Search for the cell housing the specified text and yield its (X, Y) center coordinate. 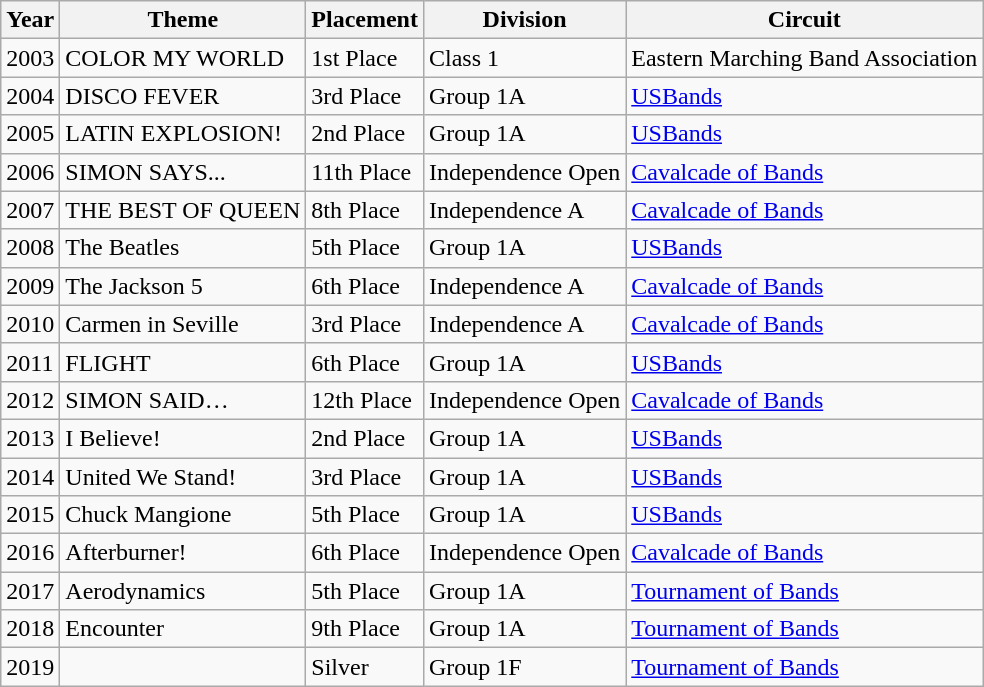
I Believe! (183, 438)
2013 (30, 438)
2005 (30, 134)
COLOR MY WORLD (183, 58)
Carmen in Seville (183, 324)
Year (30, 20)
12th Place (365, 400)
2018 (30, 629)
DISCO FEVER (183, 96)
Placement (365, 20)
2015 (30, 515)
Aerodynamics (183, 591)
2016 (30, 553)
2011 (30, 362)
2017 (30, 591)
LATIN EXPLOSION! (183, 134)
SIMON SAID… (183, 400)
THE BEST OF QUEEN (183, 210)
2003 (30, 58)
1st Place (365, 58)
The Jackson 5 (183, 286)
Division (524, 20)
SIMON SAYS... (183, 172)
2007 (30, 210)
Class 1 (524, 58)
Encounter (183, 629)
2014 (30, 477)
Silver (365, 667)
Circuit (804, 20)
2004 (30, 96)
2012 (30, 400)
9th Place (365, 629)
2019 (30, 667)
FLIGHT (183, 362)
The Beatles (183, 248)
Afterburner! (183, 553)
Eastern Marching Band Association (804, 58)
Chuck Mangione (183, 515)
2010 (30, 324)
2006 (30, 172)
2009 (30, 286)
Group 1F (524, 667)
8th Place (365, 210)
United We Stand! (183, 477)
11th Place (365, 172)
2008 (30, 248)
Theme (183, 20)
